Find where the given text appears and provide that cell's center as (x, y) coordinate. 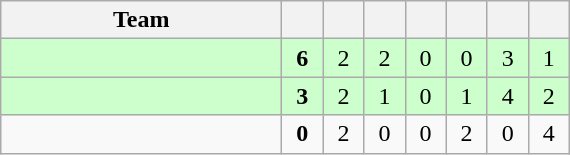
Team (142, 20)
6 (302, 58)
